Determine the [x, y] coordinate at the center of the cell enclosing the given text.  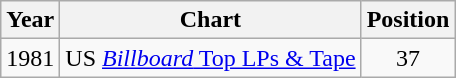
Chart [210, 20]
Position [408, 20]
1981 [30, 58]
US Billboard Top LPs & Tape [210, 58]
37 [408, 58]
Year [30, 20]
